For the text-containing cell, return its midpoint in [X, Y] coordinate format. 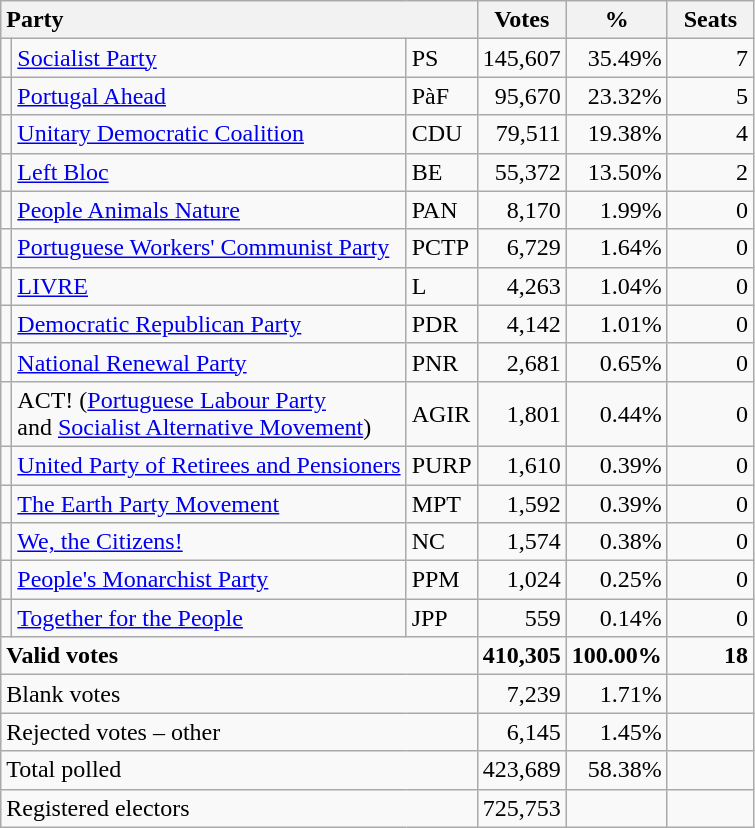
MPT [442, 503]
95,670 [522, 96]
The Earth Party Movement [209, 503]
Rejected votes – other [239, 732]
Left Bloc [209, 172]
100.00% [616, 656]
4,263 [522, 286]
PS [442, 58]
Portuguese Workers' Communist Party [209, 248]
NC [442, 542]
ACT! (Portuguese Labour Partyand Socialist Alternative Movement) [209, 414]
1,610 [522, 465]
We, the Citizens! [209, 542]
423,689 [522, 770]
0.65% [616, 362]
1.45% [616, 732]
4 [710, 134]
Unitary Democratic Coalition [209, 134]
13.50% [616, 172]
5 [710, 96]
Registered electors [239, 808]
JPP [442, 618]
4,142 [522, 324]
23.32% [616, 96]
LIVRE [209, 286]
0.14% [616, 618]
725,753 [522, 808]
1,024 [522, 580]
AGIR [442, 414]
Democratic Republican Party [209, 324]
PCTP [442, 248]
Seats [710, 20]
PAN [442, 210]
% [616, 20]
1,801 [522, 414]
1.64% [616, 248]
Portugal Ahead [209, 96]
United Party of Retirees and Pensioners [209, 465]
35.49% [616, 58]
1.99% [616, 210]
19.38% [616, 134]
Blank votes [239, 694]
L [442, 286]
2,681 [522, 362]
Total polled [239, 770]
0.25% [616, 580]
1.04% [616, 286]
145,607 [522, 58]
0.38% [616, 542]
0.44% [616, 414]
410,305 [522, 656]
1.71% [616, 694]
55,372 [522, 172]
1,592 [522, 503]
7,239 [522, 694]
7 [710, 58]
People's Monarchist Party [209, 580]
58.38% [616, 770]
79,511 [522, 134]
1.01% [616, 324]
CDU [442, 134]
Together for the People [209, 618]
PNR [442, 362]
6,729 [522, 248]
PàF [442, 96]
1,574 [522, 542]
Party [239, 20]
Votes [522, 20]
2 [710, 172]
People Animals Nature [209, 210]
6,145 [522, 732]
PDR [442, 324]
8,170 [522, 210]
National Renewal Party [209, 362]
Socialist Party [209, 58]
PURP [442, 465]
18 [710, 656]
BE [442, 172]
PPM [442, 580]
559 [522, 618]
Valid votes [239, 656]
